Identify which cell holds the provided text, then report its [X, Y] central coordinate. 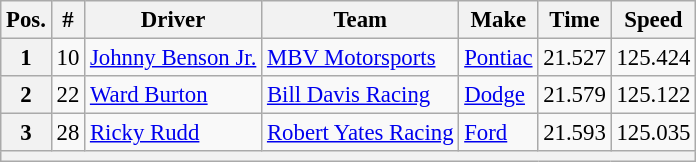
Ricky Rudd [174, 133]
1 [26, 58]
Robert Yates Racing [360, 133]
Bill Davis Racing [360, 95]
3 [26, 133]
2 [26, 95]
MBV Motorsports [360, 58]
Speed [654, 20]
Pontiac [498, 58]
21.579 [574, 95]
Ward Burton [174, 95]
28 [68, 133]
125.035 [654, 133]
22 [68, 95]
Driver [174, 20]
125.424 [654, 58]
# [68, 20]
125.122 [654, 95]
Dodge [498, 95]
21.527 [574, 58]
10 [68, 58]
Make [498, 20]
Time [574, 20]
Ford [498, 133]
21.593 [574, 133]
Pos. [26, 20]
Johnny Benson Jr. [174, 58]
Team [360, 20]
